From the cell containing the given text, extract its center point as [X, Y] coordinate. 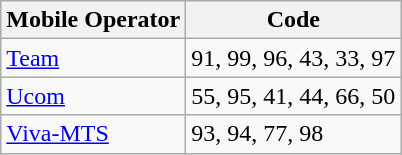
Viva-MTS [94, 134]
Team [94, 58]
Mobile Operator [94, 20]
Code [294, 20]
55, 95, 41, 44, 66, 50 [294, 96]
91, 99, 96, 43, 33, 97 [294, 58]
Ucom [94, 96]
93, 94, 77, 98 [294, 134]
